Output the [X, Y] coordinate of the center of the cell containing the given text.  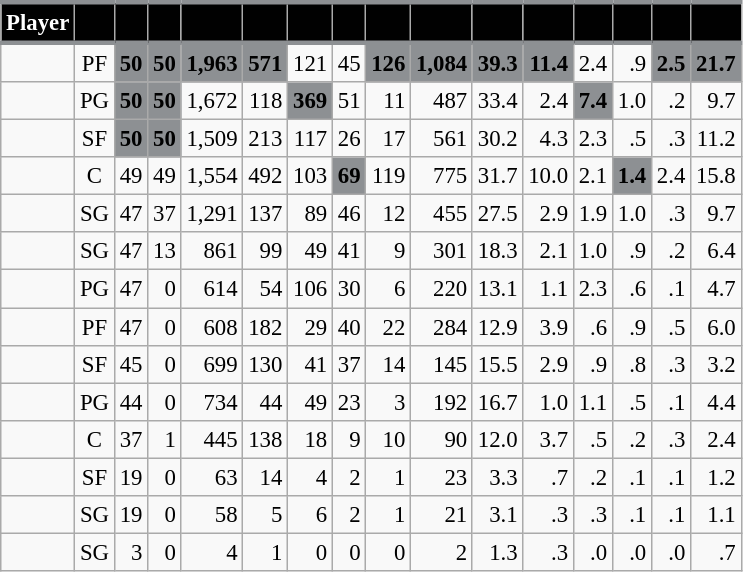
12.9 [497, 327]
46 [348, 214]
1,963 [212, 62]
861 [212, 251]
117 [310, 139]
30.2 [497, 139]
7.4 [592, 101]
4.3 [548, 139]
3.3 [497, 477]
89 [310, 214]
5 [266, 515]
11.4 [548, 62]
10.0 [548, 176]
12 [388, 214]
106 [310, 289]
3.2 [716, 364]
6.4 [716, 251]
54 [266, 289]
63 [212, 477]
487 [442, 101]
12.0 [497, 439]
21 [442, 515]
1,509 [212, 139]
775 [442, 176]
571 [266, 62]
21.7 [716, 62]
608 [212, 327]
58 [212, 515]
301 [442, 251]
1,672 [212, 101]
17 [388, 139]
13 [164, 251]
455 [442, 214]
30 [348, 289]
3.9 [548, 327]
614 [212, 289]
3.1 [497, 515]
1.3 [497, 552]
137 [266, 214]
1.4 [632, 176]
39.3 [497, 62]
1,554 [212, 176]
2.5 [672, 62]
4.4 [716, 402]
118 [266, 101]
69 [348, 176]
29 [310, 327]
10 [388, 439]
130 [266, 364]
126 [388, 62]
33.4 [497, 101]
27.5 [497, 214]
.8 [632, 364]
22 [388, 327]
1.9 [592, 214]
Player [38, 22]
26 [348, 139]
11 [388, 101]
492 [266, 176]
699 [212, 364]
18 [310, 439]
1,291 [212, 214]
284 [442, 327]
11.2 [716, 139]
561 [442, 139]
13.1 [497, 289]
40 [348, 327]
103 [310, 176]
1.2 [716, 477]
121 [310, 62]
138 [266, 439]
1,084 [442, 62]
369 [310, 101]
31.7 [497, 176]
220 [442, 289]
182 [266, 327]
51 [348, 101]
119 [388, 176]
3.7 [548, 439]
15.8 [716, 176]
192 [442, 402]
445 [212, 439]
99 [266, 251]
4.7 [716, 289]
145 [442, 364]
18.3 [497, 251]
6.0 [716, 327]
734 [212, 402]
16.7 [497, 402]
213 [266, 139]
90 [442, 439]
15.5 [497, 364]
